For the text-containing cell, return its midpoint in (X, Y) coordinate format. 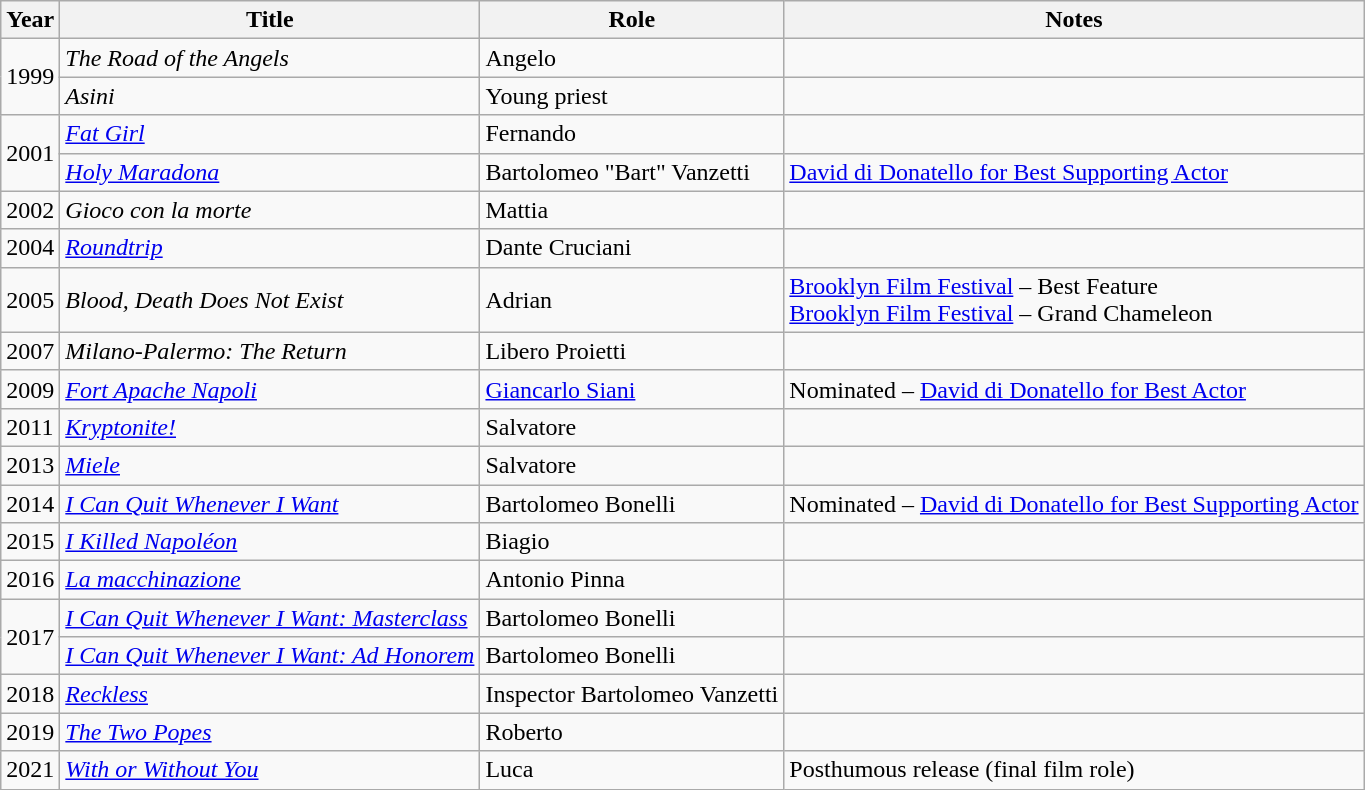
Nominated – David di Donatello for Best Actor (1074, 389)
Adrian (632, 300)
The Road of the Angels (270, 58)
Nominated – David di Donatello for Best Supporting Actor (1074, 503)
Biagio (632, 542)
2015 (30, 542)
2021 (30, 770)
2013 (30, 465)
I Can Quit Whenever I Want (270, 503)
Blood, Death Does Not Exist (270, 300)
I Can Quit Whenever I Want: Masterclass (270, 618)
2001 (30, 153)
Asini (270, 96)
Giancarlo Siani (632, 389)
With or Without You (270, 770)
Kryptonite! (270, 427)
Bartolomeo "Bart" Vanzetti (632, 172)
Holy Maradona (270, 172)
Miele (270, 465)
Luca (632, 770)
Fort Apache Napoli (270, 389)
1999 (30, 77)
Fat Girl (270, 134)
Gioco con la morte (270, 210)
2005 (30, 300)
2017 (30, 637)
2011 (30, 427)
Roberto (632, 732)
I Can Quit Whenever I Want: Ad Honorem (270, 656)
2002 (30, 210)
Libero Proietti (632, 351)
2009 (30, 389)
Young priest (632, 96)
2019 (30, 732)
Antonio Pinna (632, 580)
2007 (30, 351)
Milano-Palermo: The Return (270, 351)
Notes (1074, 20)
Reckless (270, 694)
The Two Popes (270, 732)
Roundtrip (270, 248)
2004 (30, 248)
La macchinazione (270, 580)
Inspector Bartolomeo Vanzetti (632, 694)
Year (30, 20)
David di Donatello for Best Supporting Actor (1074, 172)
Angelo (632, 58)
Dante Cruciani (632, 248)
Title (270, 20)
Role (632, 20)
Brooklyn Film Festival – Best FeatureBrooklyn Film Festival – Grand Chameleon (1074, 300)
I Killed Napoléon (270, 542)
2018 (30, 694)
2014 (30, 503)
Mattia (632, 210)
2016 (30, 580)
Fernando (632, 134)
Posthumous release (final film role) (1074, 770)
